Return the [X, Y] coordinate for the center point of the cell that contains the specified text.  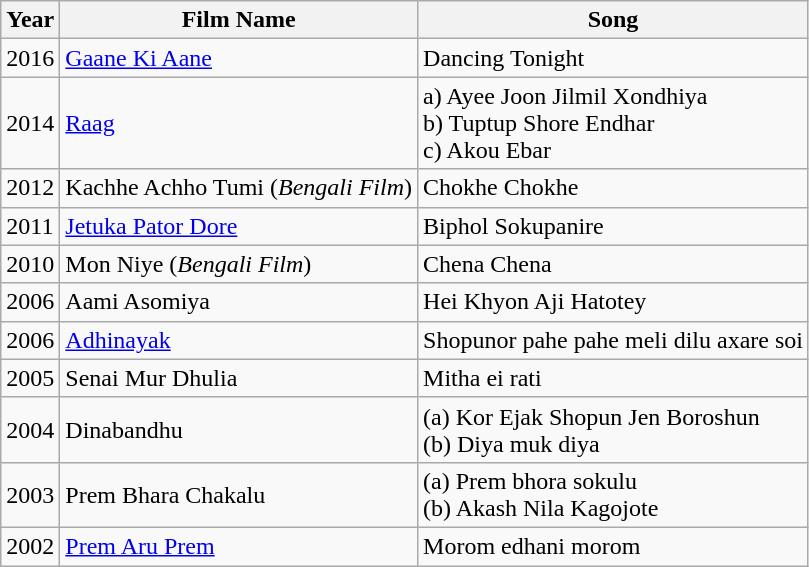
Mitha ei rati [614, 378]
Raag [239, 123]
2014 [30, 123]
Mon Niye (Bengali Film) [239, 264]
Biphol Sokupanire [614, 226]
Adhinayak [239, 340]
2012 [30, 188]
Gaane Ki Aane [239, 58]
Chokhe Chokhe [614, 188]
Morom edhani morom [614, 546]
2004 [30, 430]
Kachhe Achho Tumi (Bengali Film) [239, 188]
Shopunor pahe pahe meli dilu axare soi [614, 340]
Song [614, 20]
Senai Mur Dhulia [239, 378]
2003 [30, 494]
Dancing Tonight [614, 58]
2010 [30, 264]
Hei Khyon Aji Hatotey [614, 302]
Aami Asomiya [239, 302]
(a) Kor Ejak Shopun Jen Boroshun(b) Diya muk diya [614, 430]
(a) Prem bhora sokulu(b) Akash Nila Kagojote [614, 494]
2005 [30, 378]
Chena Chena [614, 264]
Prem Bhara Chakalu [239, 494]
2011 [30, 226]
Dinabandhu [239, 430]
a) Ayee Joon Jilmil Xondhiyab) Tuptup Shore Endharc) Akou Ebar [614, 123]
Jetuka Pator Dore [239, 226]
2016 [30, 58]
Prem Aru Prem [239, 546]
Film Name [239, 20]
Year [30, 20]
2002 [30, 546]
